Extract the (x, y) coordinate from the center of the cell holding the provided text.  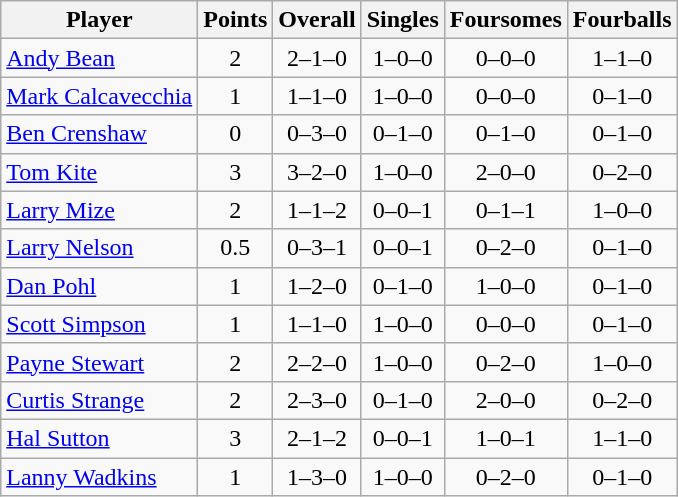
Dan Pohl (100, 286)
2–1–0 (317, 58)
Ben Crenshaw (100, 134)
Points (236, 20)
0–3–0 (317, 134)
2–1–2 (317, 438)
Foursomes (506, 20)
1–3–0 (317, 477)
Andy Bean (100, 58)
Overall (317, 20)
0–3–1 (317, 248)
1–2–0 (317, 286)
Mark Calcavecchia (100, 96)
0 (236, 134)
Singles (402, 20)
3–2–0 (317, 172)
Hal Sutton (100, 438)
1–0–1 (506, 438)
0.5 (236, 248)
Lanny Wadkins (100, 477)
Payne Stewart (100, 362)
Player (100, 20)
0–1–1 (506, 210)
Tom Kite (100, 172)
1–1–2 (317, 210)
2–3–0 (317, 400)
Fourballs (622, 20)
Larry Nelson (100, 248)
Curtis Strange (100, 400)
Scott Simpson (100, 324)
2–2–0 (317, 362)
Larry Mize (100, 210)
